Output the (x, y) coordinate of the center of the cell containing the given text.  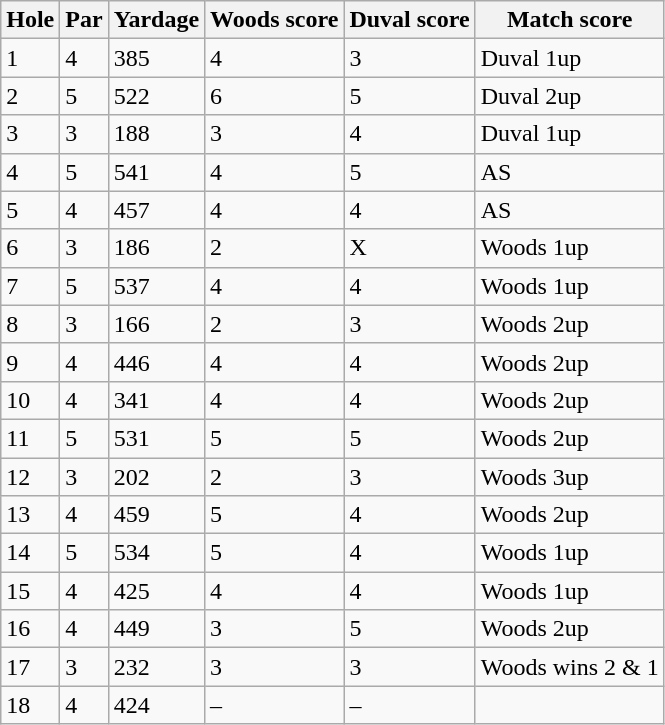
202 (156, 477)
459 (156, 515)
15 (30, 591)
Woods score (274, 20)
Match score (570, 20)
537 (156, 286)
534 (156, 553)
186 (156, 248)
341 (156, 400)
188 (156, 134)
Woods wins 2 & 1 (570, 667)
7 (30, 286)
Woods 3up (570, 477)
X (410, 248)
Yardage (156, 20)
531 (156, 438)
Hole (30, 20)
18 (30, 705)
9 (30, 362)
11 (30, 438)
425 (156, 591)
446 (156, 362)
14 (30, 553)
Duval 2up (570, 96)
522 (156, 96)
10 (30, 400)
166 (156, 324)
449 (156, 629)
Par (84, 20)
16 (30, 629)
17 (30, 667)
13 (30, 515)
385 (156, 58)
Duval score (410, 20)
424 (156, 705)
12 (30, 477)
1 (30, 58)
541 (156, 172)
457 (156, 210)
232 (156, 667)
8 (30, 324)
